Locate the cell with the specified text and output its (x, y) center coordinate. 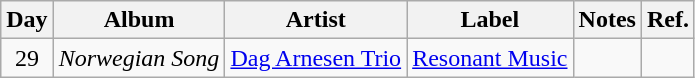
Notes (607, 20)
Day (27, 20)
Artist (316, 20)
Resonant Music (490, 58)
29 (27, 58)
Album (139, 20)
Label (490, 20)
Norwegian Song (139, 58)
Ref. (668, 20)
Dag Arnesen Trio (316, 58)
